Output the [X, Y] coordinate of the center of the cell containing the given text.  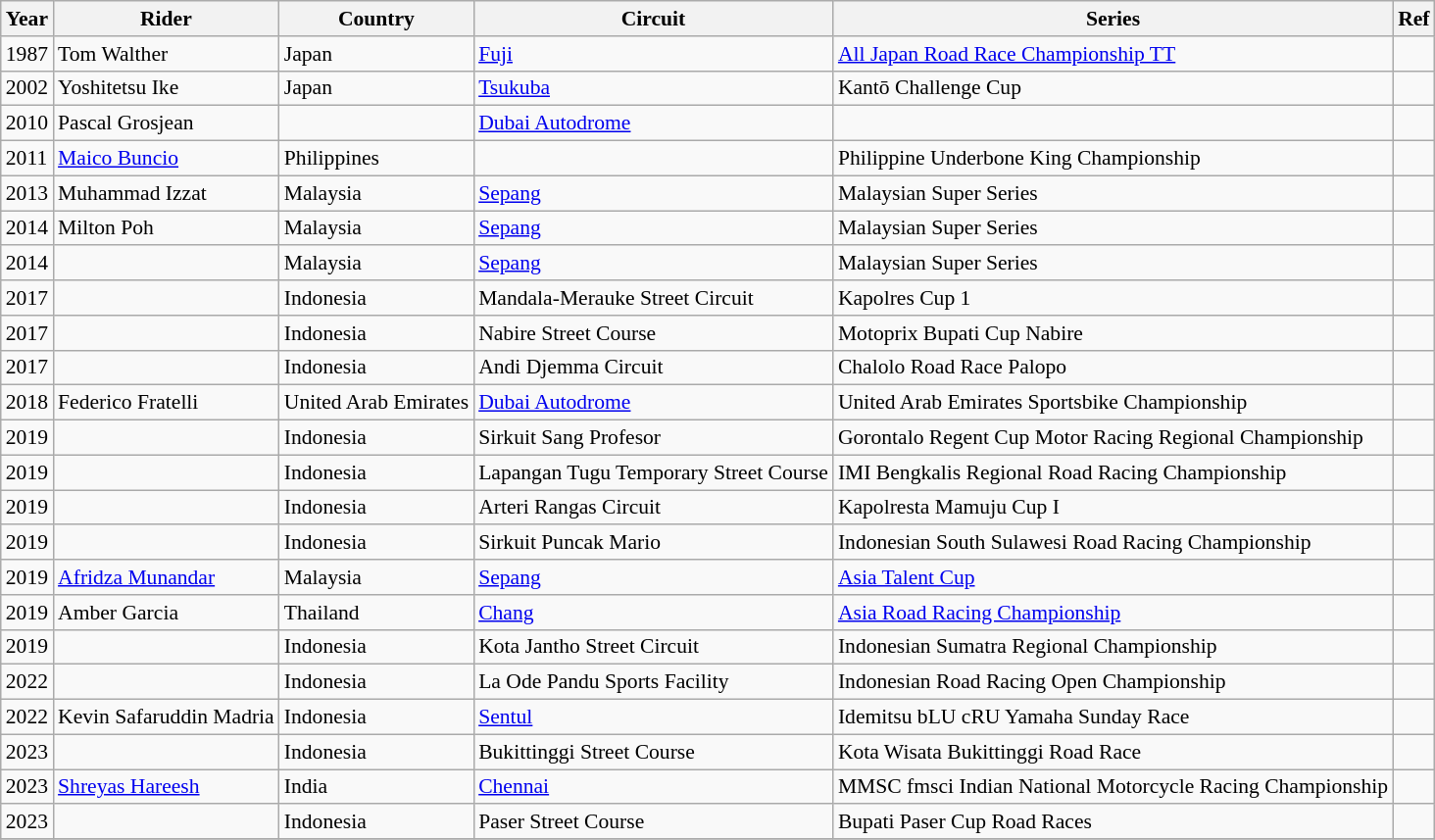
All Japan Road Race Championship TT [1113, 54]
Amber Garcia [167, 613]
Muhammad Izzat [167, 193]
Lapangan Tugu Temporary Street Course [653, 472]
Motoprix Bupati Cup Nabire [1113, 333]
Paser Street Course [653, 822]
Kota Jantho Street Circuit [653, 647]
India [376, 787]
Indonesian Sumatra Regional Championship [1113, 647]
Maico Buncio [167, 159]
2013 [27, 193]
Philippine Underbone King Championship [1113, 159]
Fuji [653, 54]
Philippines [376, 159]
Kantō Challenge Cup [1113, 88]
Bukittinggi Street Course [653, 752]
Country [376, 19]
Asia Road Racing Championship [1113, 613]
2018 [27, 403]
Circuit [653, 19]
Sirkuit Puncak Mario [653, 543]
IMI Bengkalis Regional Road Racing Championship [1113, 472]
2002 [27, 88]
United Arab Emirates Sportsbike Championship [1113, 403]
2011 [27, 159]
Series [1113, 19]
Kota Wisata Bukittinggi Road Race [1113, 752]
Asia Talent Cup [1113, 577]
Year [27, 19]
Indonesian Road Racing Open Championship [1113, 682]
Thailand [376, 613]
La Ode Pandu Sports Facility [653, 682]
Milton Poh [167, 228]
Shreyas Hareesh [167, 787]
Chalolo Road Race Palopo [1113, 368]
Federico Fratelli [167, 403]
2010 [27, 124]
Idemitsu bLU cRU Yamaha Sunday Race [1113, 717]
Tsukuba [653, 88]
Arteri Rangas Circuit [653, 508]
Mandala-Merauke Street Circuit [653, 298]
Indonesian South Sulawesi Road Racing Championship [1113, 543]
Kapolres Cup 1 [1113, 298]
Kevin Safaruddin Madria [167, 717]
Tom Walther [167, 54]
Gorontalo Regent Cup Motor Racing Regional Championship [1113, 438]
Afridza Munandar [167, 577]
MMSC fmsci Indian National Motorcycle Racing Championship [1113, 787]
Chennai [653, 787]
United Arab Emirates [376, 403]
Kapolresta Mamuju Cup I [1113, 508]
Nabire Street Course [653, 333]
Andi Djemma Circuit [653, 368]
Ref [1413, 19]
Sirkuit Sang Profesor [653, 438]
Pascal Grosjean [167, 124]
Bupati Paser Cup Road Races [1113, 822]
Rider [167, 19]
Sentul [653, 717]
1987 [27, 54]
Chang [653, 613]
Yoshitetsu Ike [167, 88]
